Extract the [X, Y] coordinate from the center of the cell holding the provided text.  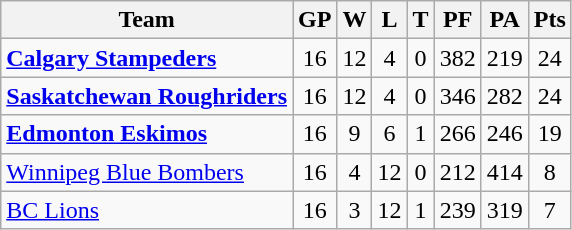
19 [550, 134]
BC Lions [147, 210]
3 [354, 210]
219 [504, 58]
Saskatchewan Roughriders [147, 96]
PF [458, 20]
382 [458, 58]
T [420, 20]
319 [504, 210]
PA [504, 20]
W [354, 20]
7 [550, 210]
6 [390, 134]
346 [458, 96]
Winnipeg Blue Bombers [147, 172]
L [390, 20]
239 [458, 210]
Team [147, 20]
266 [458, 134]
8 [550, 172]
9 [354, 134]
Edmonton Eskimos [147, 134]
Calgary Stampeders [147, 58]
Pts [550, 20]
282 [504, 96]
246 [504, 134]
414 [504, 172]
212 [458, 172]
GP [315, 20]
